Capture the cell that displays the provided text and extract its [X, Y] central coordinate. 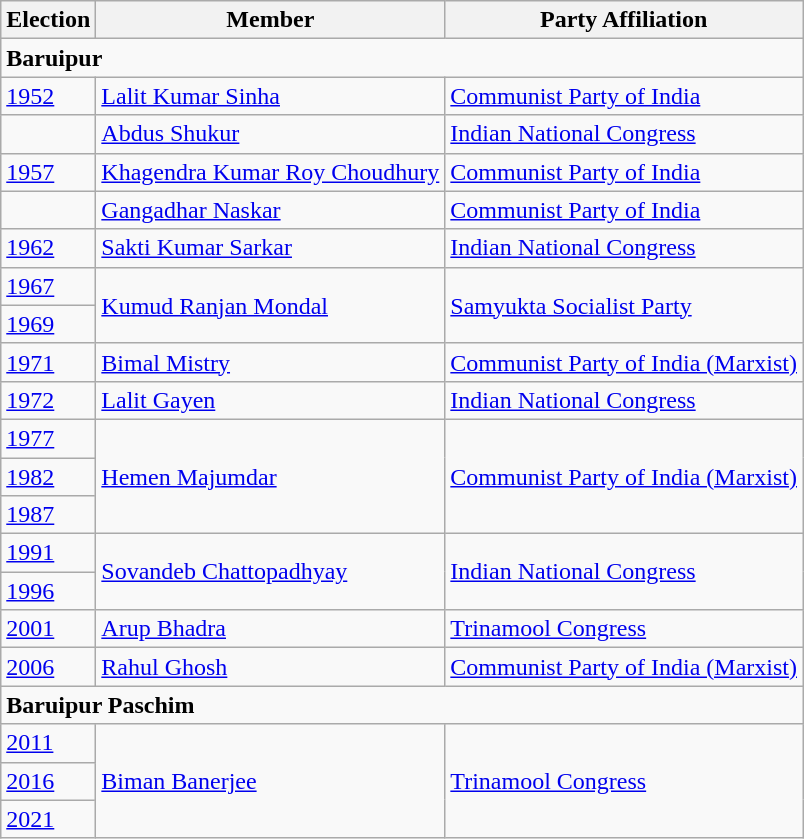
1982 [48, 477]
Kumud Ranjan Mondal [270, 305]
2006 [48, 667]
Baruipur Paschim [402, 705]
1957 [48, 172]
1987 [48, 515]
Baruipur [402, 58]
2001 [48, 629]
2021 [48, 819]
1972 [48, 400]
1991 [48, 553]
Hemen Majumdar [270, 476]
1969 [48, 324]
2011 [48, 743]
2016 [48, 781]
1967 [48, 286]
Gangadhar Naskar [270, 210]
Member [270, 20]
1962 [48, 248]
Election [48, 20]
Biman Banerjee [270, 781]
Party Affiliation [624, 20]
1977 [48, 438]
Lalit Kumar Sinha [270, 96]
Arup Bhadra [270, 629]
1952 [48, 96]
Sakti Kumar Sarkar [270, 248]
1996 [48, 591]
Sovandeb Chattopadhyay [270, 572]
Abdus Shukur [270, 134]
Khagendra Kumar Roy Choudhury [270, 172]
Rahul Ghosh [270, 667]
Bimal Mistry [270, 362]
1971 [48, 362]
Lalit Gayen [270, 400]
Samyukta Socialist Party [624, 305]
